Identify which cell holds the provided text, then report its [x, y] central coordinate. 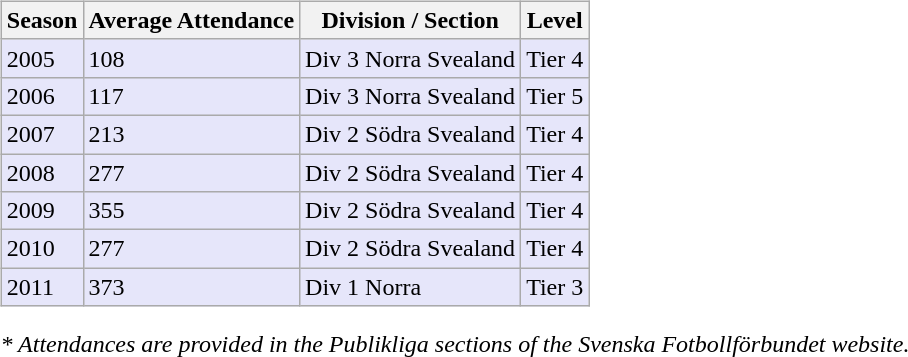
Season [42, 20]
Tier 3 [555, 287]
2006 [42, 96]
2011 [42, 287]
Division / Section [410, 20]
Level [555, 20]
373 [192, 287]
2007 [42, 134]
2005 [42, 58]
2010 [42, 249]
117 [192, 96]
108 [192, 58]
Average Attendance [192, 20]
Div 1 Norra [410, 287]
213 [192, 134]
355 [192, 211]
2008 [42, 173]
Tier 5 [555, 96]
2009 [42, 211]
